Extract the [x, y] coordinate from the center of the cell holding the provided text.  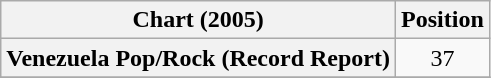
Position [443, 20]
Chart (2005) [198, 20]
37 [443, 58]
Venezuela Pop/Rock (Record Report) [198, 58]
